Locate the cell with the specified text and output its [x, y] center coordinate. 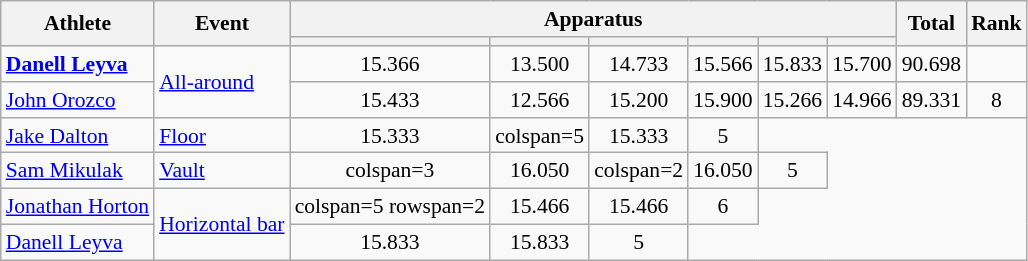
Apparatus [594, 19]
Event [222, 24]
15.266 [792, 100]
8 [996, 100]
colspan=2 [638, 171]
15.433 [390, 100]
90.698 [932, 64]
15.900 [722, 100]
colspan=5 [540, 136]
14.966 [862, 100]
12.566 [540, 100]
13.500 [540, 64]
6 [722, 207]
Floor [222, 136]
colspan=3 [390, 171]
Total [932, 24]
15.200 [638, 100]
14.733 [638, 64]
Rank [996, 24]
Jonathan Horton [78, 207]
John Orozco [78, 100]
Vault [222, 171]
Athlete [78, 24]
15.700 [862, 64]
Horizontal bar [222, 224]
Jake Dalton [78, 136]
Sam Mikulak [78, 171]
89.331 [932, 100]
All-around [222, 82]
colspan=5 rowspan=2 [390, 207]
15.366 [390, 64]
15.566 [722, 64]
